Detect which cell encompasses the target text, then output its [X, Y] center coordinate. 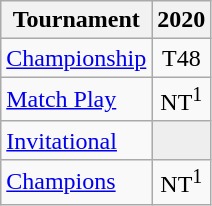
Champions [76, 182]
2020 [182, 20]
Invitational [76, 140]
T48 [182, 58]
Tournament [76, 20]
Match Play [76, 100]
Championship [76, 58]
